From the cell containing the given text, extract its center point as (x, y) coordinate. 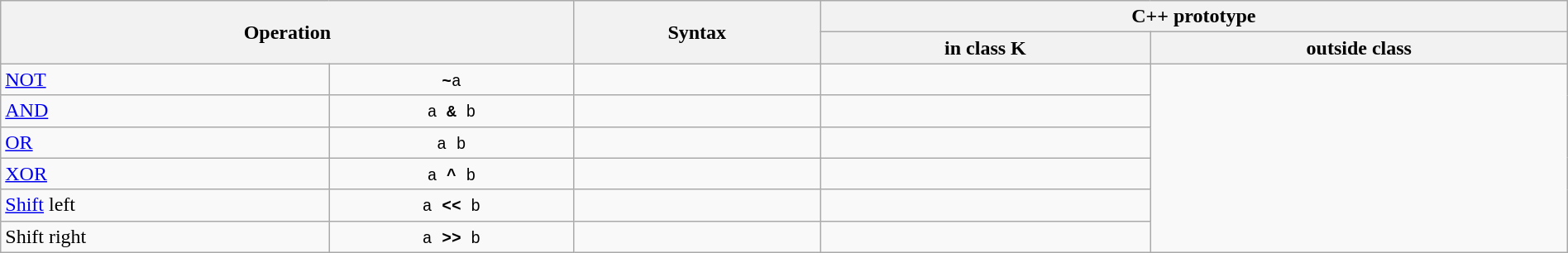
a ^ b (452, 174)
NOT (165, 79)
OR (165, 142)
Shift left (165, 205)
a >> b (452, 236)
outside class (1359, 48)
in class K (986, 48)
C++ prototype (1194, 17)
a << b (452, 205)
a b (452, 142)
AND (165, 111)
XOR (165, 174)
Shift right (165, 236)
Operation (288, 32)
a & b (452, 111)
Syntax (697, 32)
~a (452, 79)
